Search for the cell housing the specified text and yield its (x, y) center coordinate. 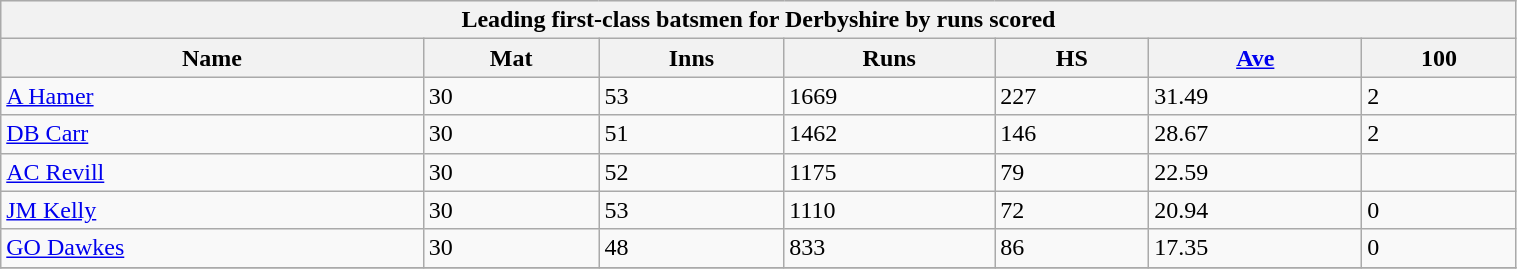
20.94 (1256, 210)
48 (692, 248)
JM Kelly (212, 210)
Name (212, 58)
HS (1072, 58)
Leading first-class batsmen for Derbyshire by runs scored (758, 20)
17.35 (1256, 248)
1175 (890, 172)
Mat (511, 58)
227 (1072, 96)
79 (1072, 172)
28.67 (1256, 134)
DB Carr (212, 134)
51 (692, 134)
Inns (692, 58)
AC Revill (212, 172)
GO Dawkes (212, 248)
833 (890, 248)
52 (692, 172)
146 (1072, 134)
72 (1072, 210)
Runs (890, 58)
100 (1439, 58)
22.59 (1256, 172)
1110 (890, 210)
A Hamer (212, 96)
31.49 (1256, 96)
1462 (890, 134)
1669 (890, 96)
Ave (1256, 58)
86 (1072, 248)
